Locate the cell with the specified text and output its [x, y] center coordinate. 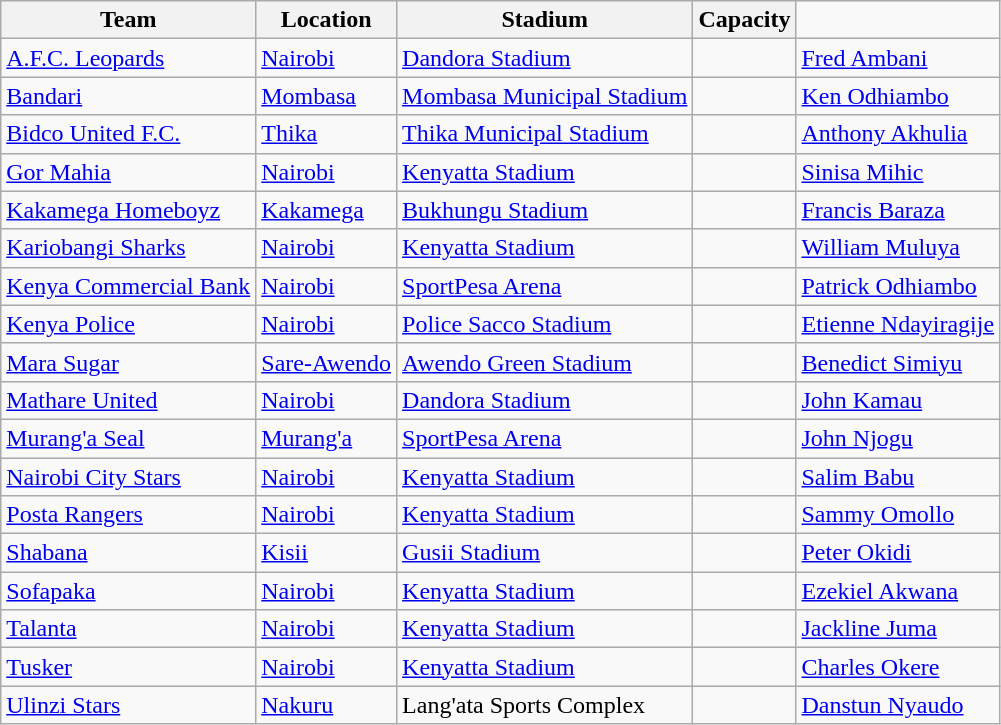
Awendo Green Stadium [545, 362]
Ulinzi Stars [128, 705]
Nairobi City Stars [128, 477]
Location [326, 20]
Mara Sugar [128, 362]
Peter Okidi [898, 553]
Kenya Police [128, 324]
John Kamau [898, 400]
Talanta [128, 629]
Nakuru [326, 705]
Charles Okere [898, 667]
Kakamega Homeboyz [128, 210]
Thika [326, 134]
Francis Baraza [898, 210]
Gusii Stadium [545, 553]
Salim Babu [898, 477]
Mombasa Municipal Stadium [545, 96]
Patrick Odhiambo [898, 286]
Thika Municipal Stadium [545, 134]
Gor Mahia [128, 172]
Lang'ata Sports Complex [545, 705]
Bidco United F.C. [128, 134]
Capacity [744, 20]
Posta Rangers [128, 515]
Stadium [545, 20]
Benedict Simiyu [898, 362]
John Njogu [898, 438]
Sofapaka [128, 591]
Murang'a Seal [128, 438]
Mombasa [326, 96]
Kariobangi Sharks [128, 248]
Murang'a [326, 438]
Ezekiel Akwana [898, 591]
Kenya Commercial Bank [128, 286]
Sare-Awendo [326, 362]
Sinisa Mihic [898, 172]
Shabana [128, 553]
Kisii [326, 553]
Kakamega [326, 210]
Mathare United [128, 400]
Etienne Ndayiragije [898, 324]
Fred Ambani [898, 58]
Danstun Nyaudo [898, 705]
Bukhungu Stadium [545, 210]
William Muluya [898, 248]
Police Sacco Stadium [545, 324]
A.F.C. Leopards [128, 58]
Ken Odhiambo [898, 96]
Tusker [128, 667]
Team [128, 20]
Sammy Omollo [898, 515]
Jackline Juma [898, 629]
Anthony Akhulia [898, 134]
Bandari [128, 96]
